Provide the [x, y] coordinate of the cell's center where the given text is located.  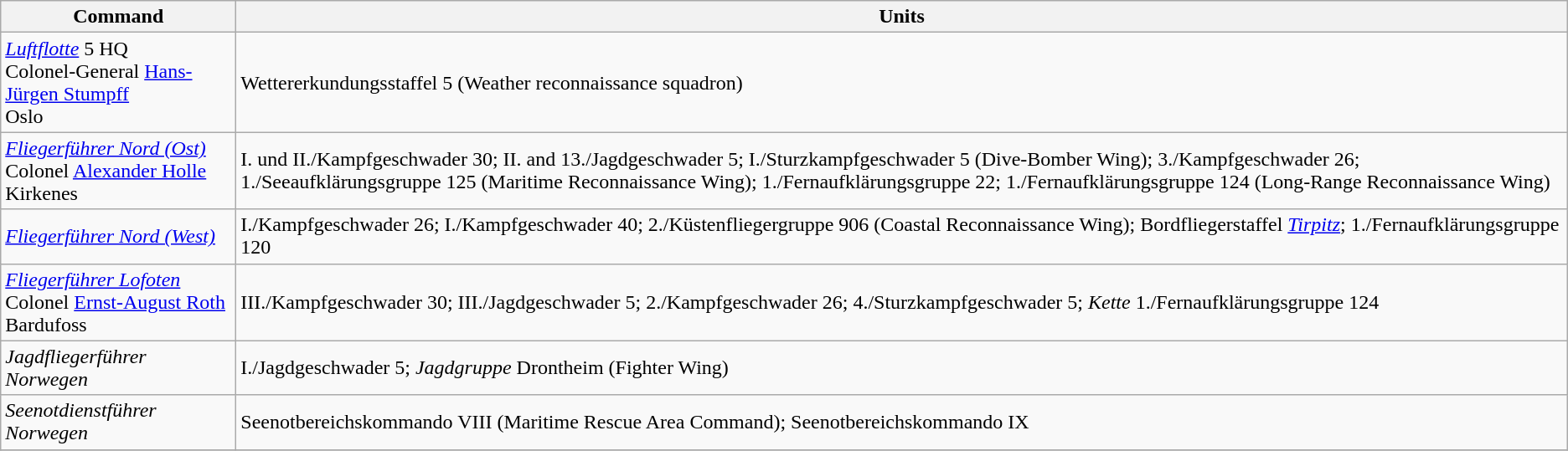
Fliegerführer Nord (West) [119, 236]
I./Jagdgeschwader 5; Jagdgruppe Drontheim (Fighter Wing) [901, 368]
Wettererkundungsstaffel 5 (Weather reconnaissance squadron) [901, 82]
Fliegerführer LofotenColonel Ernst-August RothBardufoss [119, 302]
Jagdfliegerführer Norwegen [119, 368]
III./Kampfgeschwader 30; III./Jagdgeschwader 5; 2./Kampfgeschwader 26; 4./Sturzkampfgeschwader 5; Kette 1./Fernaufklärungsgruppe 124 [901, 302]
Seenotdienstführer Norwegen [119, 422]
Fliegerführer Nord (Ost)Colonel Alexander HolleKirkenes [119, 171]
Luftflotte 5 HQColonel-General Hans-Jürgen StumpffOslo [119, 82]
Seenotbereichskommando VIII (Maritime Rescue Area Command); Seenotbereichskommando IX [901, 422]
Command [119, 17]
Units [901, 17]
